Scan for the cell matching the given text and deliver its [x, y] coordinate at center. 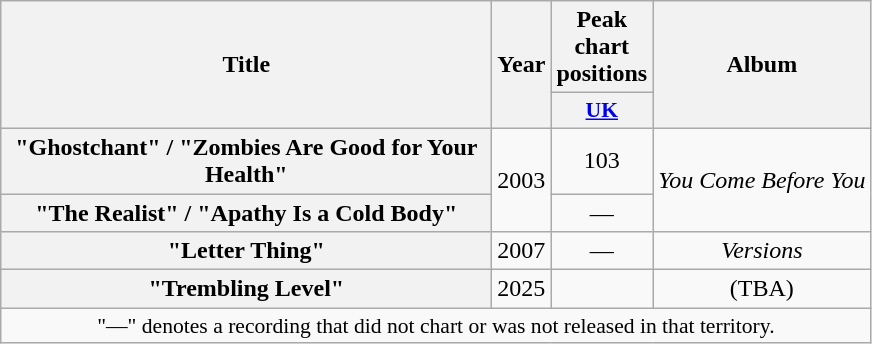
Title [246, 65]
You Come Before You [762, 180]
103 [602, 160]
Album [762, 65]
"Ghostchant" / "Zombies Are Good for Your Health" [246, 160]
2003 [522, 180]
(TBA) [762, 289]
"Letter Thing" [246, 251]
"The Realist" / "Apathy Is a Cold Body" [246, 213]
Peak chart positions [602, 47]
UK [602, 111]
Year [522, 65]
"—" denotes a recording that did not chart or was not released in that territory. [436, 326]
2025 [522, 289]
"Trembling Level" [246, 289]
Versions [762, 251]
2007 [522, 251]
